Locate the cell with the specified text and output its [x, y] center coordinate. 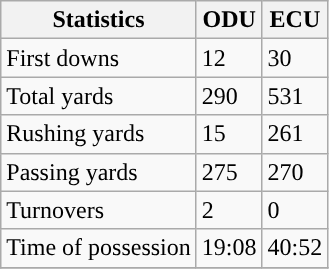
40:52 [295, 248]
261 [295, 134]
ECU [295, 20]
First downs [99, 58]
19:08 [229, 248]
0 [295, 210]
Time of possession [99, 248]
12 [229, 58]
Statistics [99, 20]
30 [295, 58]
275 [229, 172]
Rushing yards [99, 134]
290 [229, 96]
531 [295, 96]
Passing yards [99, 172]
2 [229, 210]
Turnovers [99, 210]
270 [295, 172]
Total yards [99, 96]
15 [229, 134]
ODU [229, 20]
